Capture the cell that displays the provided text and extract its [X, Y] central coordinate. 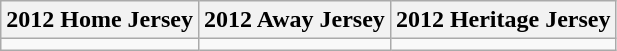
2012 Heritage Jersey [503, 20]
2012 Away Jersey [294, 20]
2012 Home Jersey [100, 20]
